Pinpoint the cell where the given text exists, returning its [X, Y] midpoint coordinate. 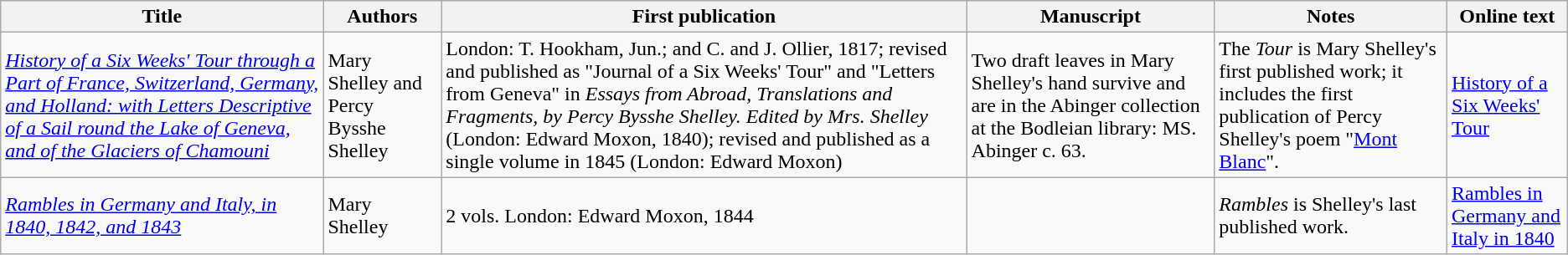
Notes [1331, 17]
Title [162, 17]
2 vols. London: Edward Moxon, 1844 [704, 216]
Authors [382, 17]
Rambles in Germany and Italy in 1840 [1508, 216]
The Tour is Mary Shelley's first published work; it includes the first publication of Percy Shelley's poem "Mont Blanc". [1331, 105]
First publication [704, 17]
Two draft leaves in Mary Shelley's hand survive and are in the Abinger collection at the Bodleian library: MS. Abinger c. 63. [1091, 105]
History of a Six Weeks' Tour [1508, 105]
Manuscript [1091, 17]
Mary Shelley and Percy Bysshe Shelley [382, 105]
Rambles is Shelley's last published work. [1331, 216]
Mary Shelley [382, 216]
Rambles in Germany and Italy, in 1840, 1842, and 1843 [162, 216]
Online text [1508, 17]
